Detect which cell encompasses the target text, then output its [x, y] center coordinate. 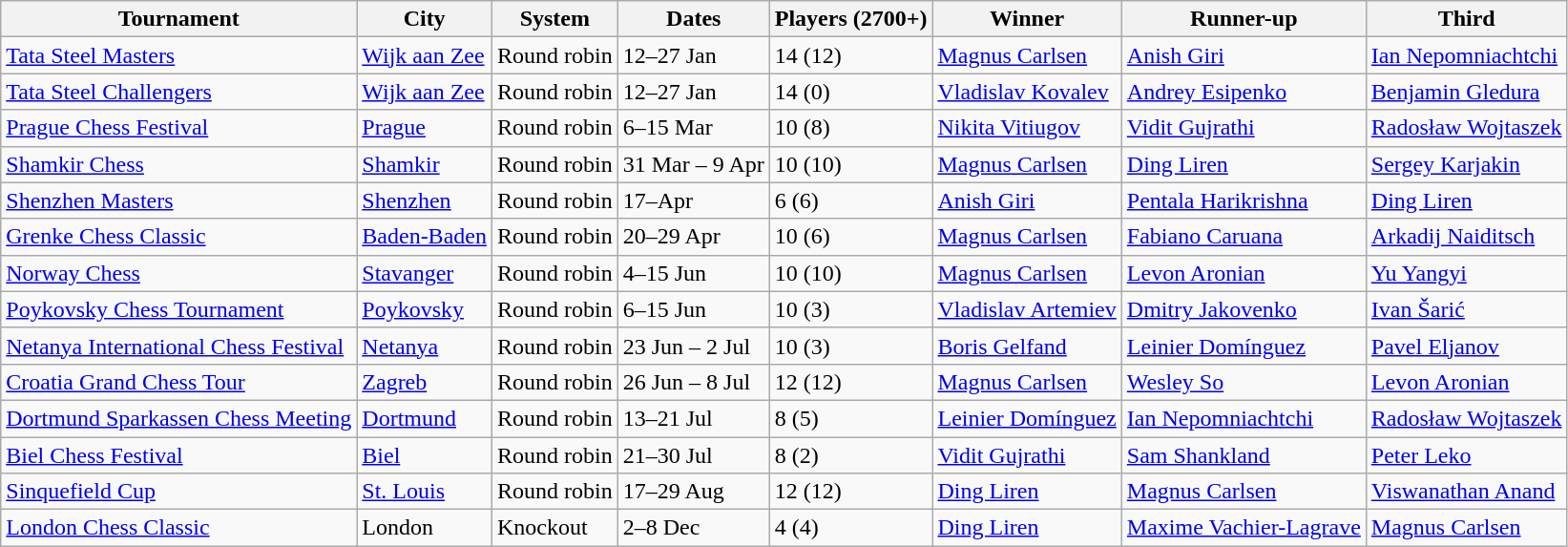
Andrey Esipenko [1244, 92]
10 (8) [851, 128]
Runner-up [1244, 19]
Tournament [179, 19]
14 (12) [851, 55]
Croatia Grand Chess Tour [179, 382]
31 Mar – 9 Apr [693, 164]
Maxime Vachier-Lagrave [1244, 528]
Shamkir [425, 164]
Winner [1027, 19]
London [425, 528]
Fabiano Caruana [1244, 237]
4–15 Jun [693, 273]
Biel [425, 455]
Prague Chess Festival [179, 128]
Biel Chess Festival [179, 455]
Arkadij Naiditsch [1466, 237]
Vladislav Kovalev [1027, 92]
Tata Steel Challengers [179, 92]
Sam Shankland [1244, 455]
Dates [693, 19]
Sergey Karjakin [1466, 164]
20–29 Apr [693, 237]
Yu Yangyi [1466, 273]
Poykovsky Chess Tournament [179, 309]
Nikita Vitiugov [1027, 128]
Grenke Chess Classic [179, 237]
Shenzhen Masters [179, 200]
Norway Chess [179, 273]
Third [1466, 19]
Vladislav Artemiev [1027, 309]
Players (2700+) [851, 19]
2–8 Dec [693, 528]
Pentala Harikrishna [1244, 200]
6–15 Jun [693, 309]
21–30 Jul [693, 455]
10 (6) [851, 237]
Prague [425, 128]
Netanya [425, 346]
Poykovsky [425, 309]
17–29 Aug [693, 492]
13–21 Jul [693, 418]
Shenzhen [425, 200]
6 (6) [851, 200]
Tata Steel Masters [179, 55]
Dortmund [425, 418]
System [554, 19]
23 Jun – 2 Jul [693, 346]
Dmitry Jakovenko [1244, 309]
Ivan Šarić [1466, 309]
Sinquefield Cup [179, 492]
Netanya International Chess Festival [179, 346]
6–15 Mar [693, 128]
26 Jun – 8 Jul [693, 382]
8 (5) [851, 418]
Peter Leko [1466, 455]
Zagreb [425, 382]
Shamkir Chess [179, 164]
17–Apr [693, 200]
Benjamin Gledura [1466, 92]
Dortmund Sparkassen Chess Meeting [179, 418]
14 (0) [851, 92]
4 (4) [851, 528]
8 (2) [851, 455]
Pavel Eljanov [1466, 346]
City [425, 19]
Viswanathan Anand [1466, 492]
Boris Gelfand [1027, 346]
Knockout [554, 528]
Stavanger [425, 273]
London Chess Classic [179, 528]
St. Louis [425, 492]
Baden-Baden [425, 237]
Wesley So [1244, 382]
